Provide the (X, Y) coordinate of the cell's center where the given text is located.  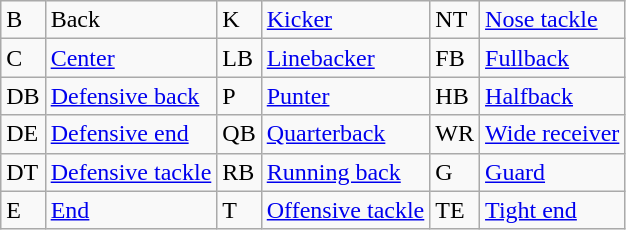
T (239, 210)
Fullback (552, 58)
Back (131, 20)
LB (239, 58)
B (23, 20)
C (23, 58)
End (131, 210)
Defensive end (131, 134)
WR (455, 134)
K (239, 20)
Linebacker (346, 58)
Quarterback (346, 134)
RB (239, 172)
Defensive tackle (131, 172)
Nose tackle (552, 20)
P (239, 96)
Wide receiver (552, 134)
E (23, 210)
NT (455, 20)
FB (455, 58)
DT (23, 172)
QB (239, 134)
Tight end (552, 210)
Halfback (552, 96)
G (455, 172)
DB (23, 96)
Punter (346, 96)
HB (455, 96)
Offensive tackle (346, 210)
DE (23, 134)
Kicker (346, 20)
Running back (346, 172)
Center (131, 58)
Guard (552, 172)
Defensive back (131, 96)
TE (455, 210)
